Provide the [x, y] coordinate of the cell's center where the given text is located.  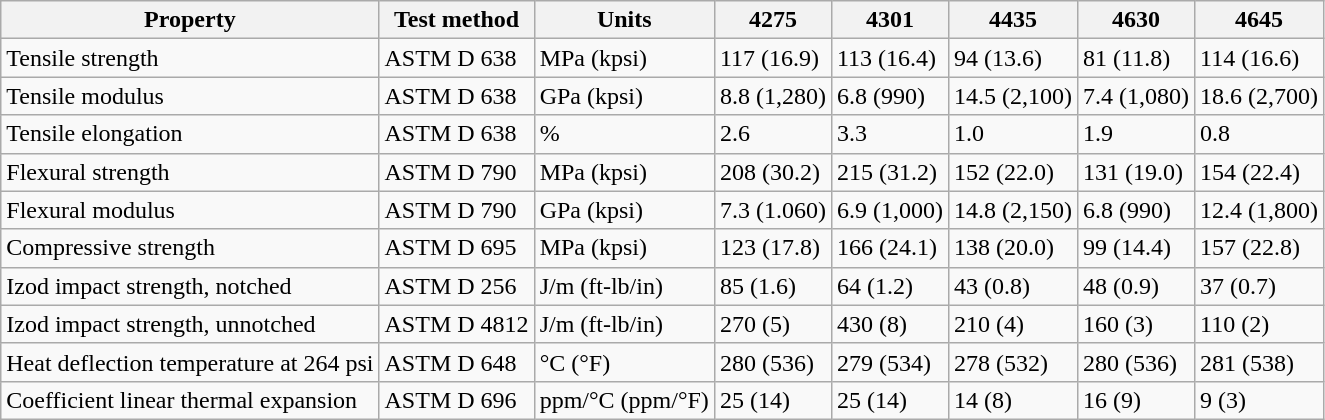
157 (22.8) [1260, 248]
18.6 (2,700) [1260, 96]
279 (534) [890, 362]
4301 [890, 20]
ASTM D 4812 [456, 324]
123 (17.8) [772, 248]
Tensile modulus [190, 96]
Flexural strength [190, 172]
85 (1.6) [772, 286]
131 (19.0) [1136, 172]
114 (16.6) [1260, 58]
% [624, 134]
113 (16.4) [890, 58]
ppm/°C (ppm/°F) [624, 400]
64 (1.2) [890, 286]
16 (9) [1136, 400]
Izod impact strength, notched [190, 286]
81 (11.8) [1136, 58]
117 (16.9) [772, 58]
Tensile elongation [190, 134]
Tensile strength [190, 58]
152 (22.0) [1012, 172]
4435 [1012, 20]
154 (22.4) [1260, 172]
Izod impact strength, unnotched [190, 324]
210 (4) [1012, 324]
ASTM D 648 [456, 362]
Units [624, 20]
215 (31.2) [890, 172]
2.6 [772, 134]
12.4 (1,800) [1260, 210]
Flexural modulus [190, 210]
Test method [456, 20]
Heat deflection temperature at 264 psi [190, 362]
270 (5) [772, 324]
3.3 [890, 134]
99 (14.4) [1136, 248]
278 (532) [1012, 362]
14.8 (2,150) [1012, 210]
160 (3) [1136, 324]
Compressive strength [190, 248]
166 (24.1) [890, 248]
110 (2) [1260, 324]
94 (13.6) [1012, 58]
8.8 (1,280) [772, 96]
1.0 [1012, 134]
4645 [1260, 20]
7.3 (1.060) [772, 210]
208 (30.2) [772, 172]
14.5 (2,100) [1012, 96]
ASTM D 696 [456, 400]
ASTM D 256 [456, 286]
6.9 (1,000) [890, 210]
ASTM D 695 [456, 248]
48 (0.9) [1136, 286]
430 (8) [890, 324]
37 (0.7) [1260, 286]
281 (538) [1260, 362]
138 (20.0) [1012, 248]
4275 [772, 20]
9 (3) [1260, 400]
0.8 [1260, 134]
14 (8) [1012, 400]
1.9 [1136, 134]
Property [190, 20]
7.4 (1,080) [1136, 96]
4630 [1136, 20]
43 (0.8) [1012, 286]
Coefficient linear thermal expansion [190, 400]
°C (°F) [624, 362]
